Locate the cell with the specified text and output its [x, y] center coordinate. 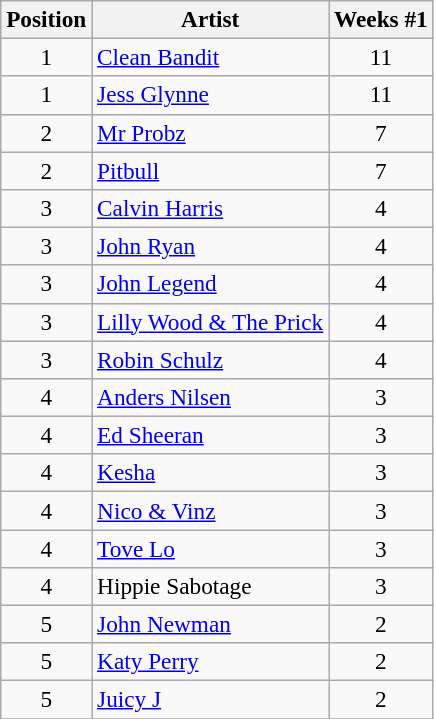
John Legend [210, 284]
Artist [210, 19]
Pitbull [210, 170]
Weeks #1 [382, 19]
Ed Sheeran [210, 435]
Juicy J [210, 699]
Position [46, 19]
Mr Probz [210, 133]
Nico & Vinz [210, 510]
John Newman [210, 624]
Clean Bandit [210, 57]
Hippie Sabotage [210, 586]
Kesha [210, 473]
Jess Glynne [210, 95]
Katy Perry [210, 662]
Tove Lo [210, 548]
Anders Nilsen [210, 397]
John Ryan [210, 246]
Lilly Wood & The Prick [210, 322]
Calvin Harris [210, 208]
Robin Schulz [210, 359]
